Provide the [x, y] coordinate of the cell's center where the given text is located.  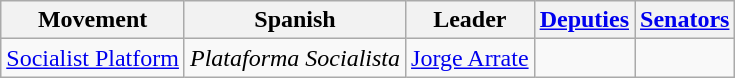
Spanish [294, 20]
Leader [470, 20]
Socialist Platform [93, 58]
Deputies [584, 20]
Jorge Arrate [470, 58]
Senators [685, 20]
Movement [93, 20]
Plataforma Socialista [294, 58]
